Search for the cell housing the specified text and yield its [x, y] center coordinate. 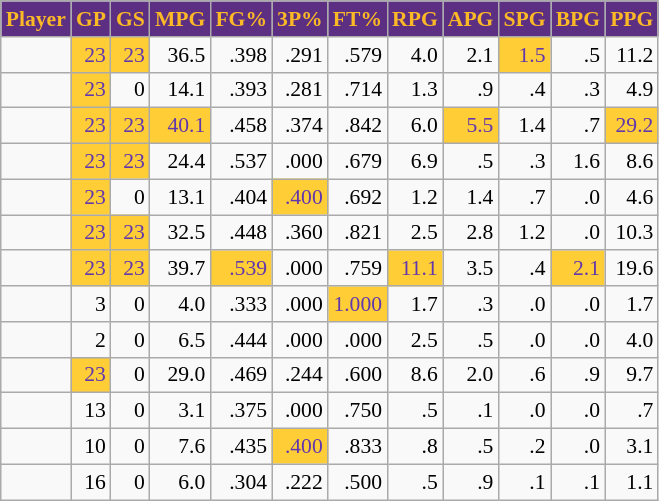
13.1 [180, 197]
19.6 [632, 269]
3.5 [471, 269]
11.1 [415, 269]
Player [36, 19]
9.7 [632, 375]
.393 [241, 90]
29.2 [632, 126]
.244 [300, 375]
.750 [358, 411]
FG% [241, 19]
.304 [241, 482]
11.2 [632, 55]
.469 [241, 375]
FT% [358, 19]
39.7 [180, 269]
29.0 [180, 375]
APG [471, 19]
.537 [241, 162]
.6 [524, 375]
GS [130, 19]
1.000 [358, 304]
14.1 [180, 90]
BPG [578, 19]
13 [91, 411]
2.0 [471, 375]
.435 [241, 447]
36.5 [180, 55]
1.6 [578, 162]
4.9 [632, 90]
.404 [241, 197]
.374 [300, 126]
MPG [180, 19]
3 [91, 304]
.714 [358, 90]
40.1 [180, 126]
.692 [358, 197]
PPG [632, 19]
6.9 [415, 162]
3P% [300, 19]
7.6 [180, 447]
.360 [300, 233]
SPG [524, 19]
1.5 [524, 55]
RPG [415, 19]
4.6 [632, 197]
.291 [300, 55]
.8 [415, 447]
1.3 [415, 90]
.458 [241, 126]
.448 [241, 233]
6.5 [180, 340]
GP [91, 19]
.2 [524, 447]
.222 [300, 482]
2.8 [471, 233]
.833 [358, 447]
24.4 [180, 162]
.398 [241, 55]
16 [91, 482]
.821 [358, 233]
.281 [300, 90]
.375 [241, 411]
2 [91, 340]
.600 [358, 375]
.333 [241, 304]
10.3 [632, 233]
1.1 [632, 482]
.539 [241, 269]
.759 [358, 269]
10 [91, 447]
.842 [358, 126]
.500 [358, 482]
.679 [358, 162]
5.5 [471, 126]
32.5 [180, 233]
.579 [358, 55]
.444 [241, 340]
